Determine the (X, Y) coordinate at the center of the cell enclosing the given text.  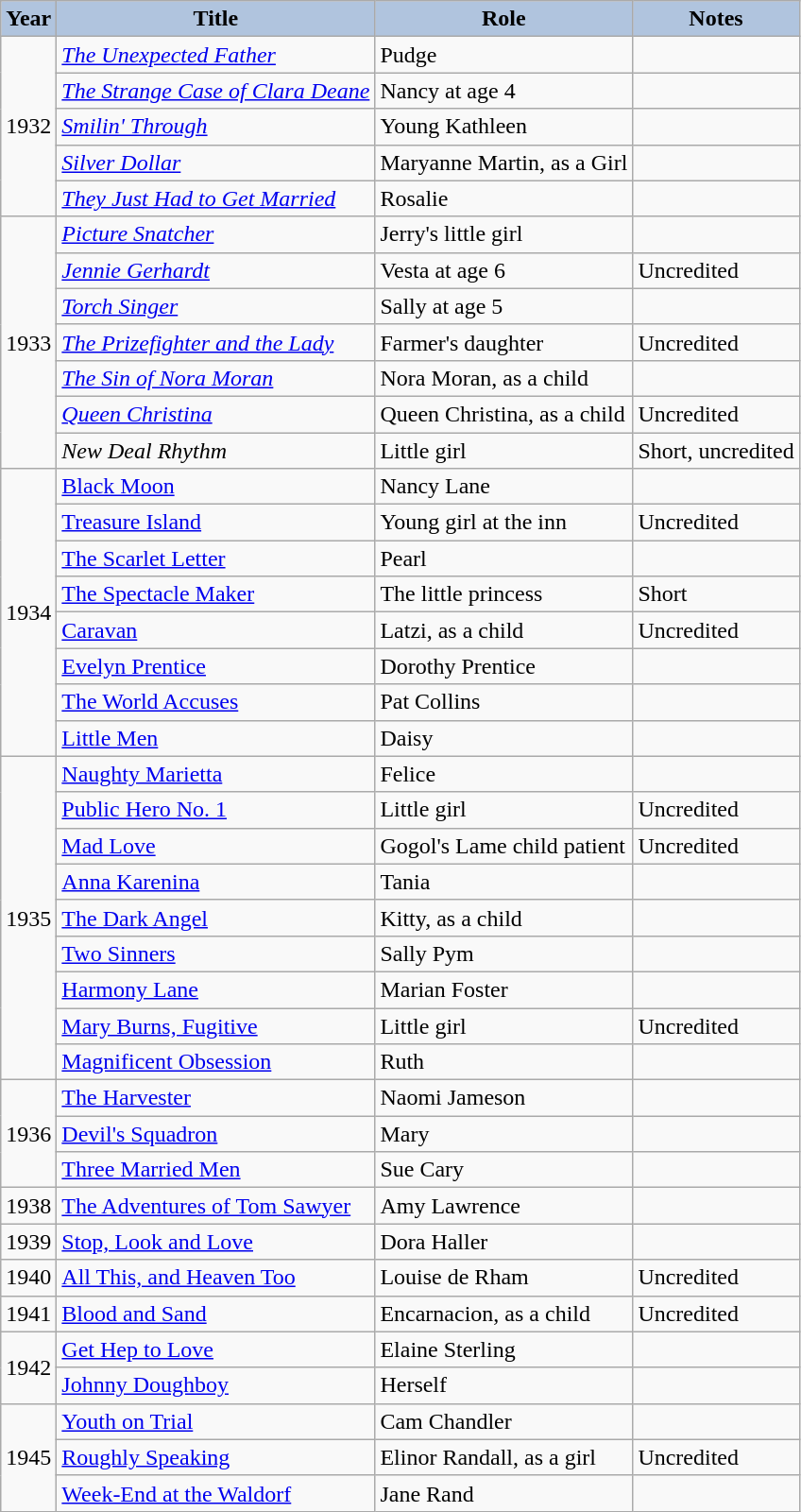
Black Moon (215, 487)
Week-End at the Waldorf (215, 1493)
Blood and Sand (215, 1314)
The Adventures of Tom Sawyer (215, 1206)
Anna Karenina (215, 882)
Mad Love (215, 846)
Elaine Sterling (504, 1349)
Youth on Trial (215, 1421)
Farmer's daughter (504, 342)
Harmony Lane (215, 989)
Get Hep to Love (215, 1349)
Louise de Rham (504, 1278)
The Strange Case of Clara Deane (215, 91)
Torch Singer (215, 306)
Elinor Randall, as a girl (504, 1457)
Herself (504, 1385)
They Just Had to Get Married (215, 198)
Daisy (504, 738)
Johnny Doughboy (215, 1385)
1935 (28, 919)
Amy Lawrence (504, 1206)
Tania (504, 882)
Caravan (215, 630)
Queen Christina, as a child (504, 414)
Two Sinners (215, 954)
Role (504, 19)
1942 (28, 1367)
All This, and Heaven Too (215, 1278)
Nora Moran, as a child (504, 378)
1940 (28, 1278)
Sally Pym (504, 954)
Jane Rand (504, 1493)
Naughty Marietta (215, 774)
Public Hero No. 1 (215, 810)
Mary (504, 1134)
Stop, Look and Love (215, 1242)
Short (716, 594)
Title (215, 19)
1934 (28, 612)
The World Accuses (215, 702)
Smilin' Through (215, 127)
Roughly Speaking (215, 1457)
1936 (28, 1134)
Young Kathleen (504, 127)
The Spectacle Maker (215, 594)
The Unexpected Father (215, 55)
Sally at age 5 (504, 306)
The Sin of Nora Moran (215, 378)
The Prizefighter and the Lady (215, 342)
Latzi, as a child (504, 630)
Vesta at age 6 (504, 270)
The Dark Angel (215, 918)
1938 (28, 1206)
Maryanne Martin, as a Girl (504, 163)
Picture Snatcher (215, 234)
Little Men (215, 738)
Evelyn Prentice (215, 666)
1932 (28, 127)
Nancy at age 4 (504, 91)
Pat Collins (504, 702)
Rosalie (504, 198)
Mary Burns, Fugitive (215, 1025)
The little princess (504, 594)
1945 (28, 1457)
Nancy Lane (504, 487)
Sue Cary (504, 1170)
Treasure Island (215, 523)
Notes (716, 19)
1941 (28, 1314)
Pearl (504, 558)
Short, uncredited (716, 451)
Silver Dollar (215, 163)
Devil's Squadron (215, 1134)
Felice (504, 774)
Jennie Gerhardt (215, 270)
Encarnacion, as a child (504, 1314)
1933 (28, 342)
Jerry's little girl (504, 234)
Kitty, as a child (504, 918)
New Deal Rhythm (215, 451)
Dorothy Prentice (504, 666)
Naomi Jameson (504, 1098)
Three Married Men (215, 1170)
The Harvester (215, 1098)
1939 (28, 1242)
Queen Christina (215, 414)
Magnificent Obsession (215, 1062)
The Scarlet Letter (215, 558)
Young girl at the inn (504, 523)
Year (28, 19)
Pudge (504, 55)
Ruth (504, 1062)
Marian Foster (504, 989)
Dora Haller (504, 1242)
Cam Chandler (504, 1421)
Gogol's Lame child patient (504, 846)
